Output the [x, y] coordinate of the center of the cell containing the given text.  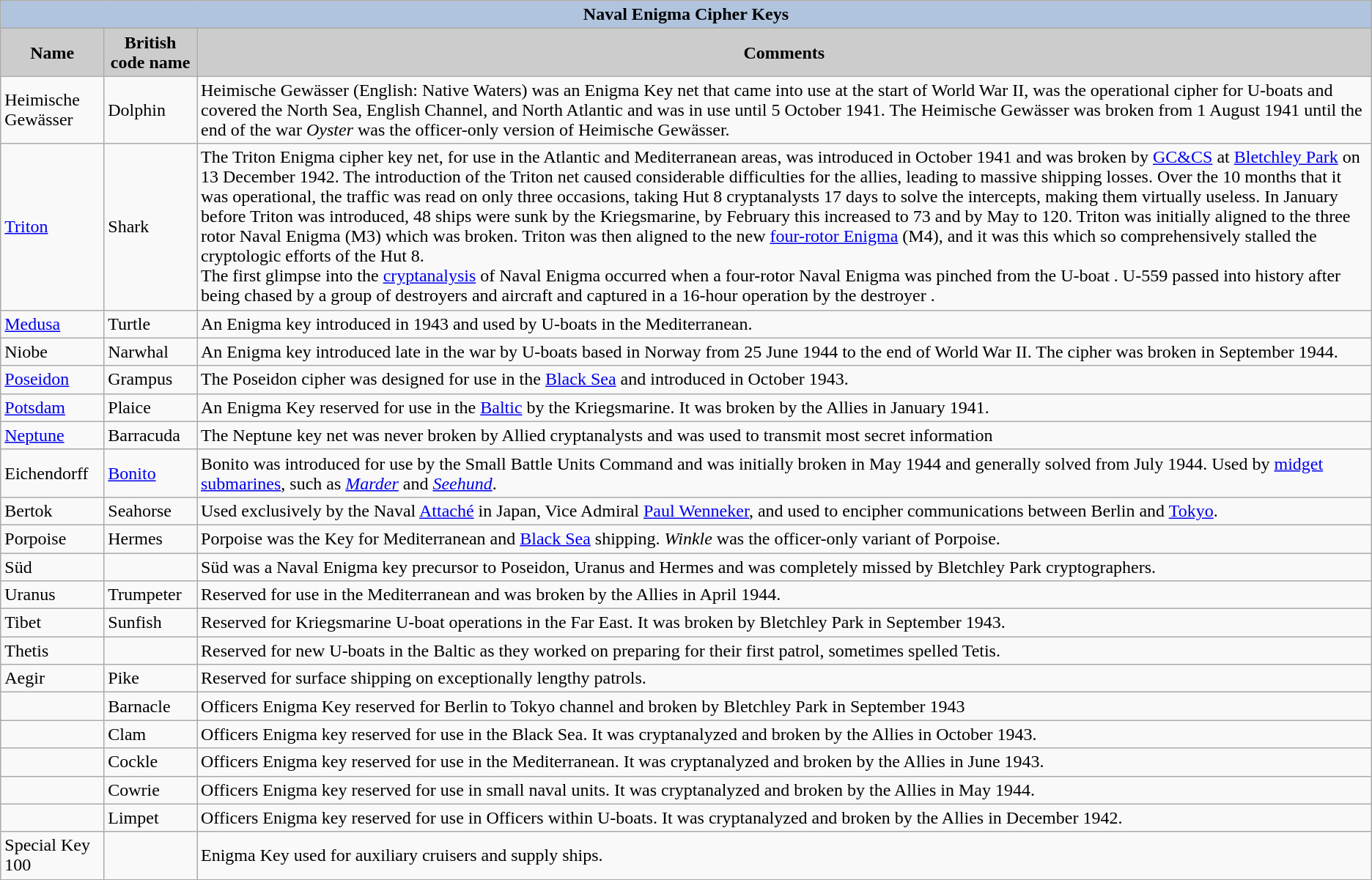
Dolphin [151, 110]
Heimische Gewässer [53, 110]
Medusa [53, 324]
The Neptune key net was never broken by Allied cryptanalysts and was used to transmit most secret information [784, 435]
Turtle [151, 324]
Süd was a Naval Enigma key precursor to Poseidon, Uranus and Hermes and was completely missed by Bletchley Park cryptographers. [784, 566]
Süd [53, 566]
Porpoise was the Key for Mediterranean and Black Sea shipping. Winkle was the officer-only variant of Porpoise. [784, 539]
British code name [151, 53]
Trumpeter [151, 595]
Narwhal [151, 352]
Cowrie [151, 790]
Hermes [151, 539]
Thetis [53, 651]
Special Key 100 [53, 856]
Uranus [53, 595]
Officers Enigma key reserved for use in the Mediterranean. It was cryptanalyzed and broken by the Allies in June 1943. [784, 762]
Triton [53, 227]
Clam [151, 734]
An Enigma key introduced in 1943 and used by U-boats in the Mediterranean. [784, 324]
Naval Enigma Cipher Keys [686, 15]
Plaice [151, 407]
Reserved for new U-boats in the Baltic as they worked on preparing for their first patrol, sometimes spelled Tetis. [784, 651]
Bonito [151, 473]
Shark [151, 227]
Eichendorff [53, 473]
Bertok [53, 511]
Pike [151, 679]
Comments [784, 53]
Porpoise [53, 539]
Officers Enigma Key reserved for Berlin to Tokyo channel and broken by Bletchley Park in September 1943 [784, 706]
Neptune [53, 435]
Poseidon [53, 380]
Barracuda [151, 435]
Potsdam [53, 407]
Niobe [53, 352]
Reserved for Kriegsmarine U-boat operations in the Far East. It was broken by Bletchley Park in September 1943. [784, 623]
Reserved for use in the Mediterranean and was broken by the Allies in April 1944. [784, 595]
Officers Enigma key reserved for use in small naval units. It was cryptanalyzed and broken by the Allies in May 1944. [784, 790]
Sunfish [151, 623]
Reserved for surface shipping on exceptionally lengthy patrols. [784, 679]
Officers Enigma key reserved for use in the Black Sea. It was cryptanalyzed and broken by the Allies in October 1943. [784, 734]
An Enigma Key reserved for use in the Baltic by the Kriegsmarine. It was broken by the Allies in January 1941. [784, 407]
Seahorse [151, 511]
Officers Enigma key reserved for use in Officers within U-boats. It was cryptanalyzed and broken by the Allies in December 1942. [784, 818]
Used exclusively by the Naval Attaché in Japan, Vice Admiral Paul Wenneker, and used to encipher communications between Berlin and Tokyo. [784, 511]
Cockle [151, 762]
Grampus [151, 380]
Barnacle [151, 706]
Enigma Key used for auxiliary cruisers and supply ships. [784, 856]
Limpet [151, 818]
Aegir [53, 679]
Name [53, 53]
Tibet [53, 623]
The Poseidon cipher was designed for use in the Black Sea and introduced in October 1943. [784, 380]
